Scan for the cell matching the given text and deliver its [x, y] coordinate at center. 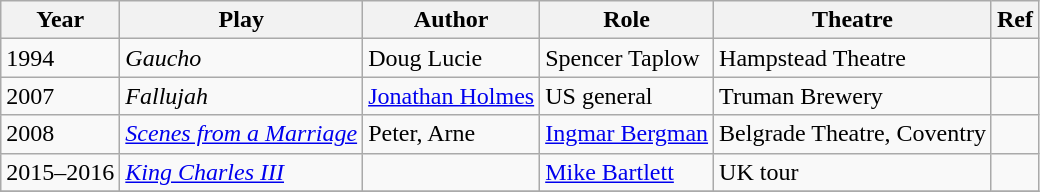
Peter, Arne [452, 134]
Belgrade Theatre, Coventry [853, 134]
Hampstead Theatre [853, 58]
2008 [60, 134]
King Charles III [242, 172]
Scenes from a Marriage [242, 134]
Year [60, 20]
Fallujah [242, 96]
Spencer Taplow [627, 58]
2007 [60, 96]
Doug Lucie [452, 58]
Role [627, 20]
Author [452, 20]
Truman Brewery [853, 96]
Ref [1014, 20]
Mike Bartlett [627, 172]
2015–2016 [60, 172]
Play [242, 20]
US general [627, 96]
Gaucho [242, 58]
1994 [60, 58]
Theatre [853, 20]
Jonathan Holmes [452, 96]
UK tour [853, 172]
Ingmar Bergman [627, 134]
